Determine the [X, Y] coordinate at the center of the cell enclosing the given text.  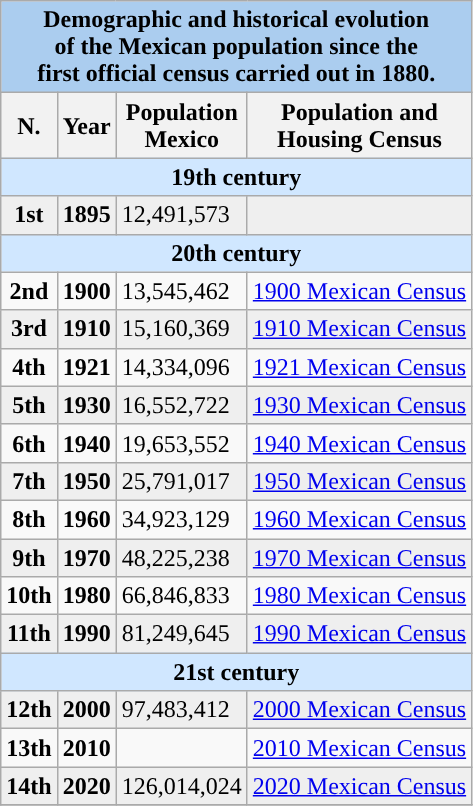
1930 [86, 405]
1930 Mexican Census [359, 405]
6th [29, 443]
34,923,129 [182, 519]
1970 [86, 557]
2020 [86, 786]
19,653,552 [182, 443]
15,160,369 [182, 329]
9th [29, 557]
20th century [236, 253]
Year [86, 126]
1980 Mexican Census [359, 596]
1910 Mexican Census [359, 329]
19th century [236, 177]
14,334,096 [182, 367]
126,014,024 [182, 786]
10th [29, 596]
1980 [86, 596]
1950 Mexican Census [359, 481]
7th [29, 481]
PopulationMexico [182, 126]
Population and Housing Census [359, 126]
1900 Mexican Census [359, 291]
13,545,462 [182, 291]
1950 [86, 481]
1895 [86, 215]
97,483,412 [182, 710]
1990 Mexican Census [359, 634]
2000 Mexican Census [359, 710]
1st [29, 215]
3rd [29, 329]
48,225,238 [182, 557]
16,552,722 [182, 405]
11th [29, 634]
21st century [236, 672]
66,846,833 [182, 596]
1900 [86, 291]
12th [29, 710]
14th [29, 786]
81,249,645 [182, 634]
1960 [86, 519]
2010 Mexican Census [359, 748]
12,491,573 [182, 215]
1940 [86, 443]
1940 Mexican Census [359, 443]
1921 [86, 367]
8th [29, 519]
13th [29, 748]
2020 Mexican Census [359, 786]
1910 [86, 329]
1960 Mexican Census [359, 519]
2010 [86, 748]
Demographic and historical evolution of the Mexican population since the first official census carried out in 1880. [236, 47]
1970 Mexican Census [359, 557]
4th [29, 367]
1990 [86, 634]
2000 [86, 710]
N. [29, 126]
5th [29, 405]
1921 Mexican Census [359, 367]
2nd [29, 291]
25,791,017 [182, 481]
